Extract the [x, y] coordinate from the center of the cell holding the provided text.  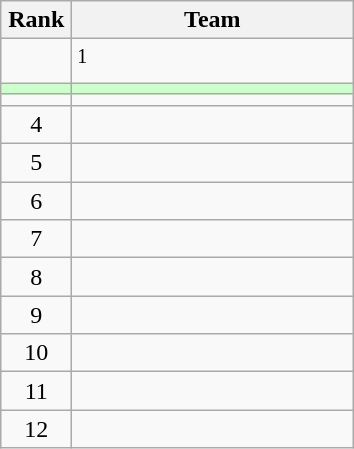
5 [36, 163]
11 [36, 391]
12 [36, 429]
6 [36, 201]
Team [212, 20]
8 [36, 277]
1 [212, 62]
7 [36, 239]
4 [36, 124]
Rank [36, 20]
10 [36, 353]
9 [36, 315]
